Search for the cell housing the specified text and yield its [X, Y] center coordinate. 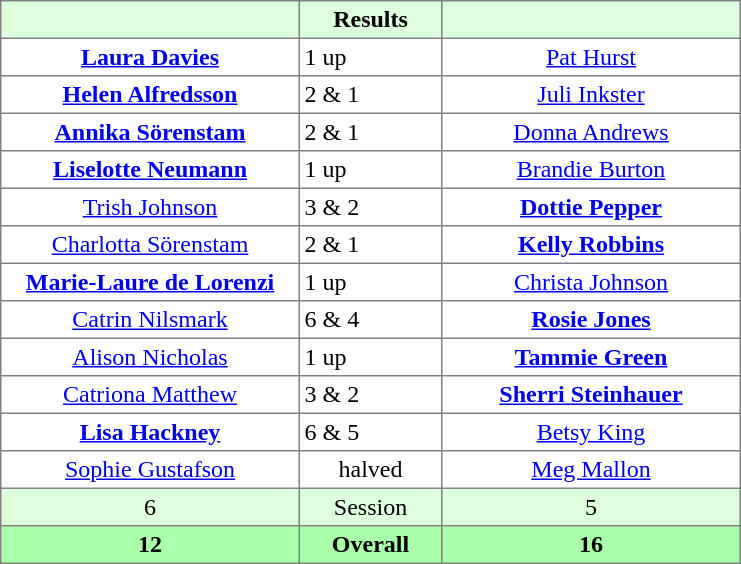
halved [370, 470]
Helen Alfredsson [150, 95]
Betsy King [591, 432]
6 & 5 [370, 432]
Catrin Nilsmark [150, 320]
6 & 4 [370, 320]
Catriona Matthew [150, 395]
6 [150, 507]
Sophie Gustafson [150, 470]
Liselotte Neumann [150, 170]
Lisa Hackney [150, 432]
16 [591, 545]
Marie-Laure de Lorenzi [150, 282]
Annika Sörenstam [150, 132]
5 [591, 507]
Overall [370, 545]
Alison Nicholas [150, 357]
Laura Davies [150, 57]
12 [150, 545]
Kelly Robbins [591, 245]
Meg Mallon [591, 470]
Results [370, 20]
Trish Johnson [150, 207]
Pat Hurst [591, 57]
Session [370, 507]
Juli Inkster [591, 95]
Tammie Green [591, 357]
Christa Johnson [591, 282]
Rosie Jones [591, 320]
Sherri Steinhauer [591, 395]
Dottie Pepper [591, 207]
Brandie Burton [591, 170]
Donna Andrews [591, 132]
Charlotta Sörenstam [150, 245]
